Provide the [X, Y] coordinate of the cell's center where the given text is located.  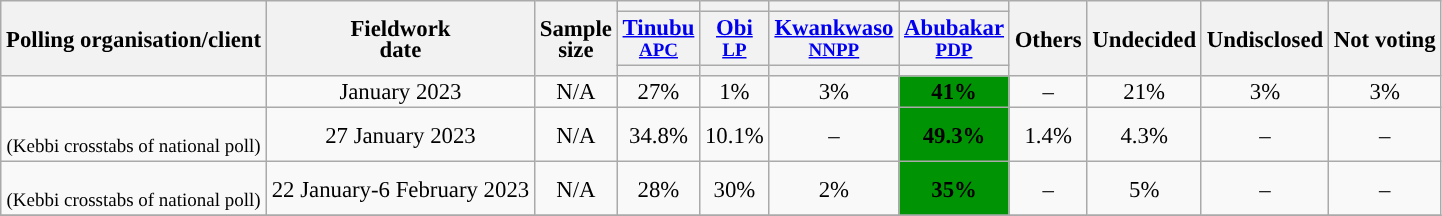
Undisclosed [1264, 38]
10.1% [734, 135]
KwankwasoNNPP [834, 39]
4.3% [1144, 135]
49.3% [954, 135]
1.4% [1048, 135]
Polling organisation/client [134, 38]
28% [658, 189]
5% [1144, 189]
27% [658, 92]
TinubuAPC [658, 39]
Not voting [1384, 38]
27 January 2023 [400, 135]
Samplesize [576, 38]
1% [734, 92]
30% [734, 189]
34.8% [658, 135]
ObiLP [734, 39]
AbubakarPDP [954, 39]
22 January-6 February 2023 [400, 189]
Others [1048, 38]
Fieldworkdate [400, 38]
41% [954, 92]
January 2023 [400, 92]
Undecided [1144, 38]
21% [1144, 92]
2% [834, 189]
35% [954, 189]
